From the cell containing the given text, extract its center point as [x, y] coordinate. 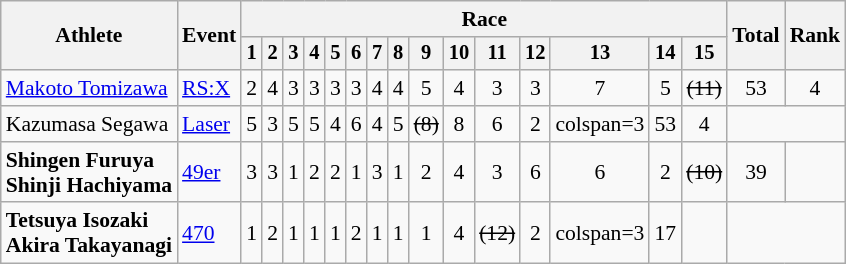
(8) [426, 124]
15 [704, 54]
14 [665, 54]
470 [209, 234]
Race [484, 19]
(11) [704, 88]
Event [209, 36]
49er [209, 172]
RS:X [209, 88]
Rank [816, 36]
39 [756, 172]
Kazumasa Segawa [89, 124]
Shingen FuruyaShinji Hachiyama [89, 172]
Laser [209, 124]
(10) [704, 172]
9 [426, 54]
10 [459, 54]
17 [665, 234]
12 [535, 54]
Total [756, 36]
Athlete [89, 36]
Makoto Tomizawa [89, 88]
13 [600, 54]
11 [497, 54]
(12) [497, 234]
Tetsuya IsozakiAkira Takayanagi [89, 234]
